Scan for the cell matching the given text and deliver its [x, y] coordinate at center. 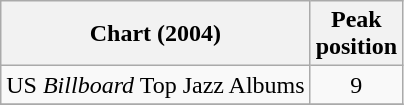
Chart (2004) [156, 34]
Peakposition [356, 34]
US Billboard Top Jazz Albums [156, 85]
9 [356, 85]
